From the cell containing the given text, extract its center point as [X, Y] coordinate. 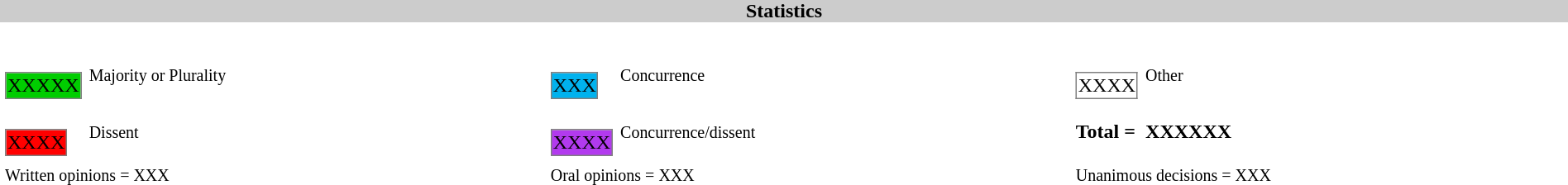
Statistics [784, 12]
XXXXXX [1355, 131]
Total = [1107, 131]
Concurrence/dissent [844, 131]
Dissent [316, 131]
Concurrence [844, 74]
Other [1355, 74]
Majority or Plurality [316, 74]
